Search for the cell housing the specified text and yield its (X, Y) center coordinate. 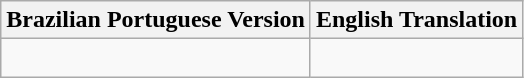
English Translation (416, 20)
Brazilian Portuguese Version (156, 20)
